Return (X, Y) of the center of cell containing provided text 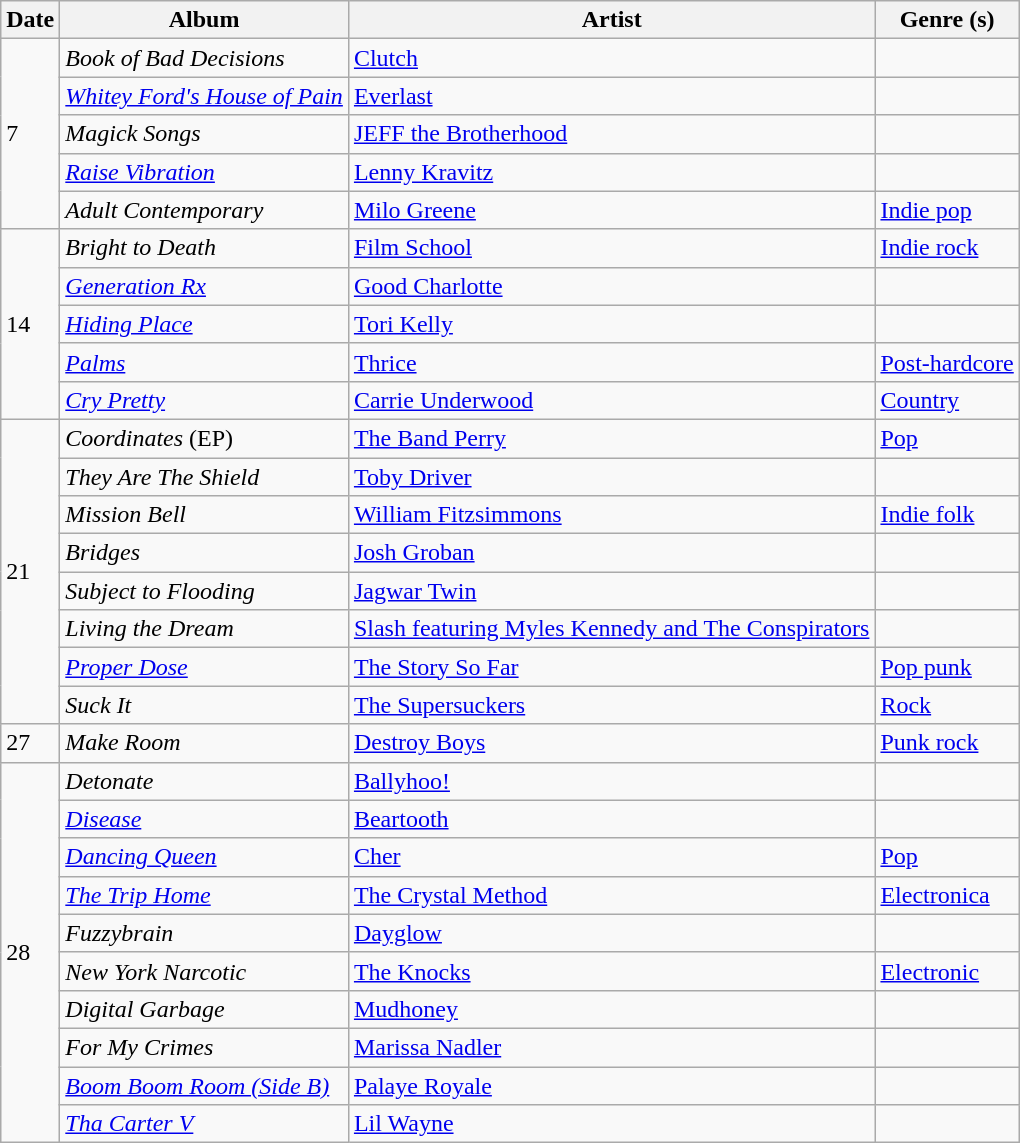
Destroy Boys (612, 743)
Coordinates (EP) (204, 438)
Digital Garbage (204, 1009)
Book of Bad Decisions (204, 58)
Electronic (947, 971)
27 (30, 743)
Pop punk (947, 667)
Make Room (204, 743)
Dayglow (612, 933)
The Trip Home (204, 895)
Indie rock (947, 248)
For My Crimes (204, 1047)
Artist (612, 20)
Cher (612, 857)
Clutch (612, 58)
Good Charlotte (612, 286)
Subject to Flooding (204, 591)
Boom Boom Room (Side B) (204, 1085)
Marissa Nadler (612, 1047)
Detonate (204, 781)
Carrie Underwood (612, 400)
Bridges (204, 553)
Milo Greene (612, 210)
Tha Carter V (204, 1124)
Adult Contemporary (204, 210)
The Crystal Method (612, 895)
Cry Pretty (204, 400)
Everlast (612, 96)
Bright to Death (204, 248)
Genre (s) (947, 20)
Lil Wayne (612, 1124)
Fuzzybrain (204, 933)
Thrice (612, 362)
7 (30, 134)
Disease (204, 819)
The Knocks (612, 971)
New York Narcotic (204, 971)
Magick Songs (204, 134)
Raise Vibration (204, 172)
Living the Dream (204, 629)
Slash featuring Myles Kennedy and The Conspirators (612, 629)
Country (947, 400)
Rock (947, 705)
Album (204, 20)
JEFF the Brotherhood (612, 134)
Punk rock (947, 743)
Suck It (204, 705)
Mudhoney (612, 1009)
Hiding Place (204, 324)
28 (30, 952)
Electronica (947, 895)
Whitey Ford's House of Pain (204, 96)
Date (30, 20)
Dancing Queen (204, 857)
Jagwar Twin (612, 591)
Generation Rx (204, 286)
William Fitzsimmons (612, 515)
Toby Driver (612, 477)
Ballyhoo! (612, 781)
They Are The Shield (204, 477)
Palaye Royale (612, 1085)
Proper Dose (204, 667)
Lenny Kravitz (612, 172)
The Story So Far (612, 667)
21 (30, 571)
The Supersuckers (612, 705)
Josh Groban (612, 553)
The Band Perry (612, 438)
Post-hardcore (947, 362)
Indie folk (947, 515)
Indie pop (947, 210)
14 (30, 324)
Tori Kelly (612, 324)
Palms (204, 362)
Beartooth (612, 819)
Mission Bell (204, 515)
Film School (612, 248)
